Pinpoint the cell where the given text exists, returning its (x, y) midpoint coordinate. 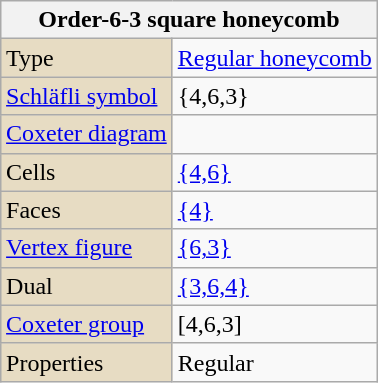
Dual (87, 286)
{6,3} (274, 248)
Cells (87, 172)
Coxeter diagram (87, 134)
Coxeter group (87, 324)
Schläfli symbol (87, 96)
Vertex figure (87, 248)
{4} (274, 210)
Properties (87, 362)
{3,6,4} (274, 286)
Regular honeycomb (274, 58)
{4,6} (274, 172)
Regular (274, 362)
Order-6-3 square honeycomb (190, 20)
{4,6,3} (274, 96)
[4,6,3] (274, 324)
Type (87, 58)
Faces (87, 210)
